For the text-containing cell, return its midpoint in [x, y] coordinate format. 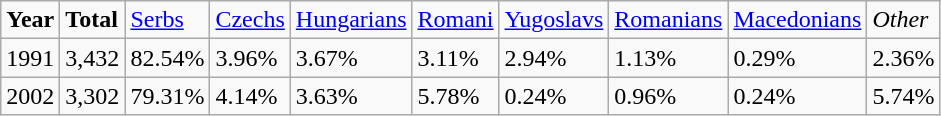
4.14% [250, 96]
3,302 [92, 96]
3,432 [92, 58]
Serbs [168, 20]
82.54% [168, 58]
2.94% [554, 58]
Yugoslavs [554, 20]
3.63% [351, 96]
Czechs [250, 20]
2002 [30, 96]
5.74% [904, 96]
1.13% [668, 58]
Total [92, 20]
79.31% [168, 96]
2.36% [904, 58]
0.29% [798, 58]
3.11% [456, 58]
5.78% [456, 96]
Romani [456, 20]
3.96% [250, 58]
Macedonians [798, 20]
Other [904, 20]
Year [30, 20]
Romanians [668, 20]
Hungarians [351, 20]
0.96% [668, 96]
3.67% [351, 58]
1991 [30, 58]
